Pinpoint the cell where the given text exists, returning its [x, y] midpoint coordinate. 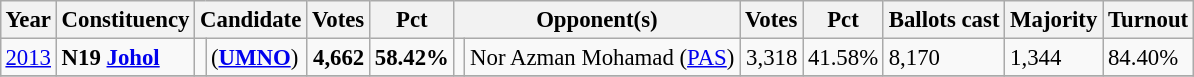
84.40% [1148, 57]
8,170 [944, 57]
Candidate [251, 20]
Opponent(s) [596, 20]
N19 Johol [125, 57]
Ballots cast [944, 20]
Year [28, 20]
Turnout [1148, 20]
Nor Azman Mohamad (PAS) [602, 57]
Constituency [125, 20]
(UMNO) [256, 57]
41.58% [844, 57]
Majority [1054, 20]
4,662 [338, 57]
3,318 [772, 57]
58.42% [412, 57]
1,344 [1054, 57]
2013 [28, 57]
